From the cell containing the given text, extract its center point as [x, y] coordinate. 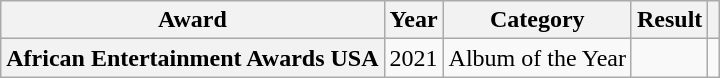
African Entertainment Awards USA [192, 58]
Year [414, 20]
Category [537, 20]
Result [669, 20]
Award [192, 20]
2021 [414, 58]
Album of the Year [537, 58]
